Determine the [X, Y] coordinate at the center of the cell enclosing the given text.  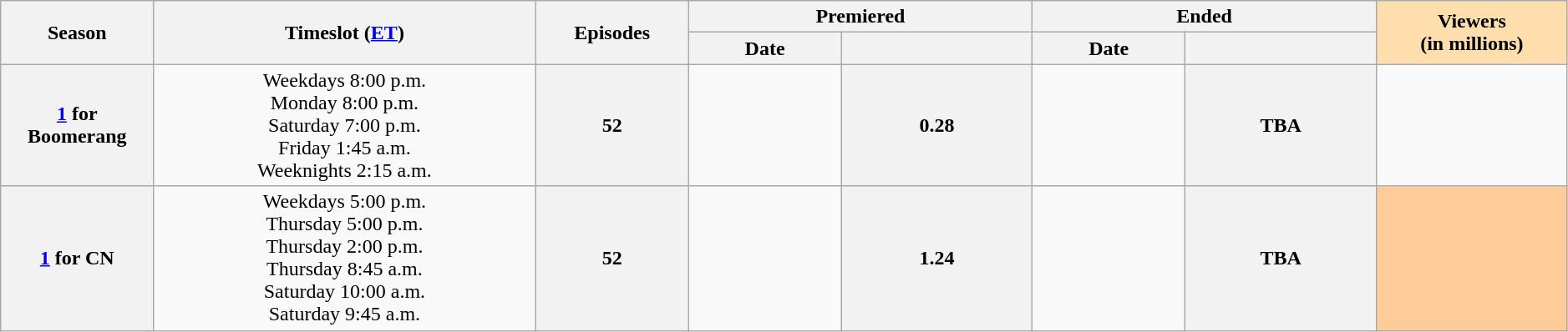
Episodes [611, 33]
Weekdays 8:00 p.m. Monday 8:00 p.m. Saturday 7:00 p.m. Friday 1:45 a.m. Weeknights 2:15 a.m. [344, 125]
Ended [1205, 17]
1 for CN [77, 259]
Premiered [860, 17]
1 for Boomerang [77, 125]
0.28 [937, 125]
Timeslot (ET) [344, 33]
Weekdays 5:00 p.m. Thursday 5:00 p.m. Thursday 2:00 p.m. Thursday 8:45 a.m. Saturday 10:00 a.m. Saturday 9:45 a.m. [344, 259]
1.24 [937, 259]
Season [77, 33]
Viewers(in millions) [1472, 33]
